Return [X, Y] of the center of cell containing provided text 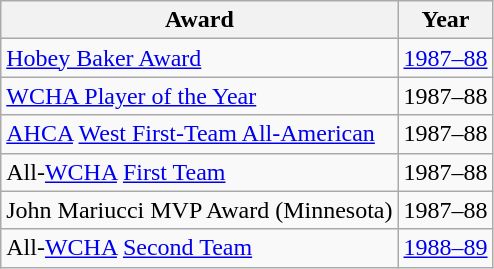
WCHA Player of the Year [200, 96]
Hobey Baker Award [200, 58]
Year [446, 20]
AHCA West First-Team All-American [200, 134]
All-WCHA First Team [200, 172]
Award [200, 20]
John Mariucci MVP Award (Minnesota) [200, 210]
All-WCHA Second Team [200, 248]
1988–89 [446, 248]
